Pinpoint the cell where the given text exists, returning its (X, Y) midpoint coordinate. 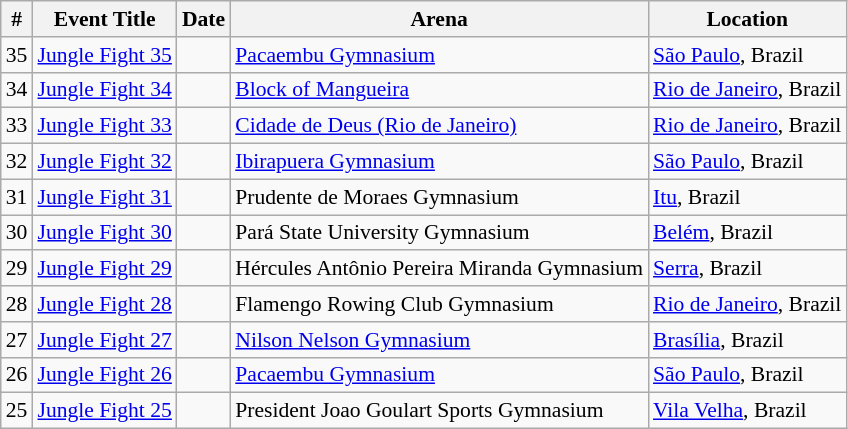
# (17, 19)
26 (17, 375)
Brasília, Brazil (747, 340)
28 (17, 304)
Nilson Nelson Gymnasium (439, 340)
Serra, Brazil (747, 269)
President Joao Goulart Sports Gymnasium (439, 411)
Block of Mangueira (439, 90)
Jungle Fight 26 (104, 375)
Jungle Fight 29 (104, 269)
33 (17, 126)
35 (17, 55)
29 (17, 269)
34 (17, 90)
31 (17, 197)
30 (17, 233)
Event Title (104, 19)
Jungle Fight 28 (104, 304)
Vila Velha, Brazil (747, 411)
Prudente de Moraes Gymnasium (439, 197)
27 (17, 340)
25 (17, 411)
Pará State University Gymnasium (439, 233)
Flamengo Rowing Club Gymnasium (439, 304)
Jungle Fight 34 (104, 90)
Ibirapuera Gymnasium (439, 162)
Jungle Fight 27 (104, 340)
Jungle Fight 31 (104, 197)
Belém, Brazil (747, 233)
32 (17, 162)
Arena (439, 19)
Itu, Brazil (747, 197)
Location (747, 19)
Jungle Fight 35 (104, 55)
Jungle Fight 33 (104, 126)
Date (204, 19)
Jungle Fight 32 (104, 162)
Hércules Antônio Pereira Miranda Gymnasium (439, 269)
Jungle Fight 30 (104, 233)
Jungle Fight 25 (104, 411)
Cidade de Deus (Rio de Janeiro) (439, 126)
